Search for the cell housing the specified text and yield its (X, Y) center coordinate. 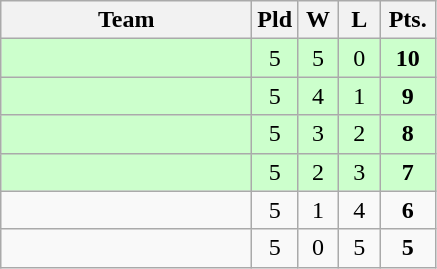
Pld (275, 20)
Team (126, 20)
6 (408, 210)
9 (408, 96)
8 (408, 134)
7 (408, 172)
L (360, 20)
W (318, 20)
10 (408, 58)
Pts. (408, 20)
